Capture the cell that displays the provided text and extract its [x, y] central coordinate. 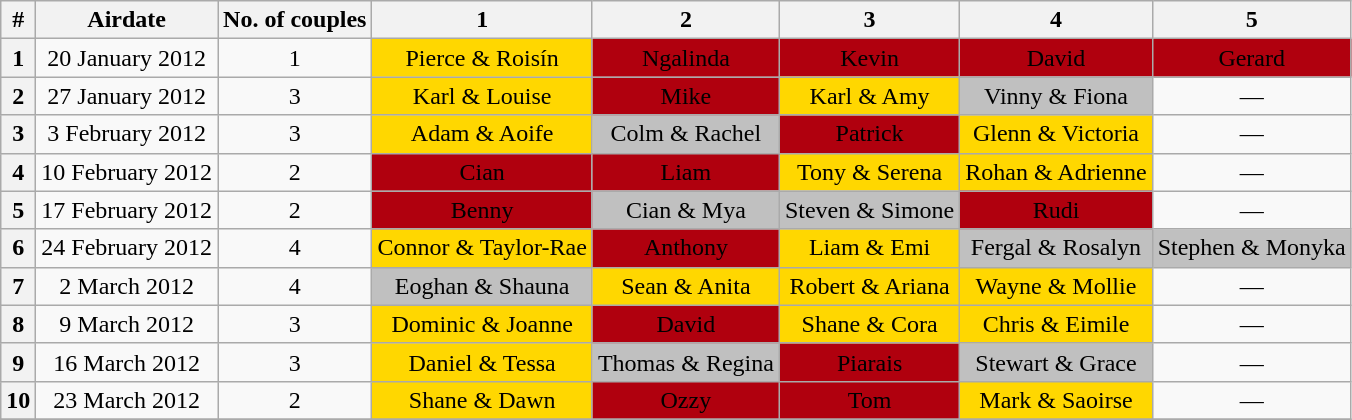
Mark & Saoirse [1056, 400]
27 January 2012 [127, 96]
Liam [686, 172]
Ngalinda [686, 58]
Shane & Cora [869, 324]
Stephen & Monyka [1252, 248]
Connor & Taylor-Rae [482, 248]
2 March 2012 [127, 286]
Benny [482, 210]
Stewart & Grace [1056, 362]
Rohan & Adrienne [1056, 172]
10 February 2012 [127, 172]
Colm & Rachel [686, 134]
24 February 2012 [127, 248]
Adam & Aoife [482, 134]
Liam & Emi [869, 248]
Piarais [869, 362]
Robert & Ariana [869, 286]
23 March 2012 [127, 400]
Glenn & Victoria [1056, 134]
Fergal & Rosalyn [1056, 248]
Anthony [686, 248]
9 [18, 362]
Cian [482, 172]
Kevin [869, 58]
9 March 2012 [127, 324]
Gerard [1252, 58]
Mike [686, 96]
3 February 2012 [127, 134]
8 [18, 324]
Airdate [127, 20]
# [18, 20]
No. of couples [295, 20]
Rudi [1056, 210]
Karl & Amy [869, 96]
Sean & Anita [686, 286]
Karl & Louise [482, 96]
Patrick [869, 134]
Daniel & Tessa [482, 362]
Pierce & Roisín [482, 58]
Shane & Dawn [482, 400]
Dominic & Joanne [482, 324]
20 January 2012 [127, 58]
Vinny & Fiona [1056, 96]
6 [18, 248]
7 [18, 286]
Cian & Mya [686, 210]
Ozzy [686, 400]
10 [18, 400]
Tony & Serena [869, 172]
Chris & Eimile [1056, 324]
16 March 2012 [127, 362]
Eoghan & Shauna [482, 286]
Tom [869, 400]
17 February 2012 [127, 210]
Wayne & Mollie [1056, 286]
Steven & Simone [869, 210]
Thomas & Regina [686, 362]
